Capture the cell that displays the provided text and extract its (X, Y) central coordinate. 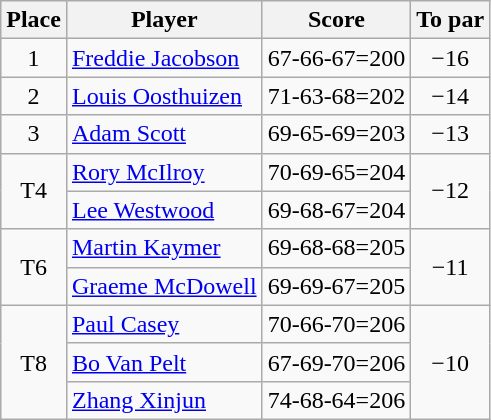
Bo Van Pelt (164, 362)
Score (336, 20)
67-69-70=206 (336, 362)
Player (164, 20)
67-66-67=200 (336, 58)
69-68-67=204 (336, 210)
70-69-65=204 (336, 172)
69-65-69=203 (336, 134)
Graeme McDowell (164, 286)
Freddie Jacobson (164, 58)
Place (34, 20)
1 (34, 58)
−11 (450, 267)
74-68-64=206 (336, 400)
T8 (34, 362)
T6 (34, 267)
Martin Kaymer (164, 248)
Lee Westwood (164, 210)
69-69-67=205 (336, 286)
Paul Casey (164, 324)
70-66-70=206 (336, 324)
−12 (450, 191)
−14 (450, 96)
Zhang Xinjun (164, 400)
−16 (450, 58)
−10 (450, 362)
−13 (450, 134)
3 (34, 134)
To par (450, 20)
71-63-68=202 (336, 96)
Rory McIlroy (164, 172)
Louis Oosthuizen (164, 96)
T4 (34, 191)
69-68-68=205 (336, 248)
Adam Scott (164, 134)
2 (34, 96)
